Provide the (x, y) coordinate of the cell's center where the given text is located.  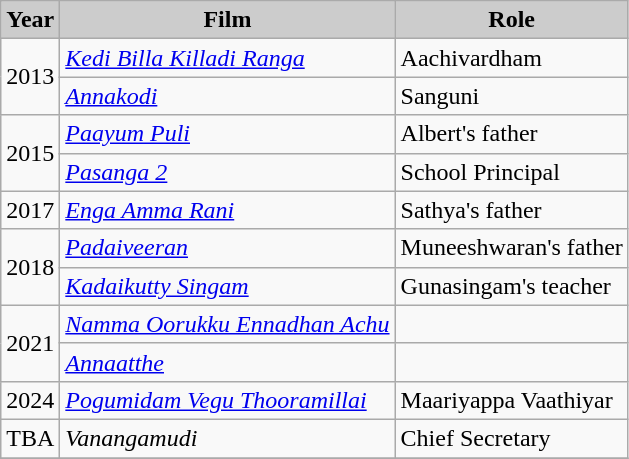
Annakodi (228, 96)
Film (228, 20)
School Principal (512, 172)
2018 (30, 267)
Sanguni (512, 96)
Muneeshwaran's father (512, 248)
TBA (30, 438)
Maariyappa Vaathiyar (512, 400)
Role (512, 20)
Annaatthe (228, 362)
Gunasingam's teacher (512, 286)
Kadaikutty Singam (228, 286)
Namma Oorukku Ennadhan Achu (228, 324)
2021 (30, 343)
Sathya's father (512, 210)
Chief Secretary (512, 438)
2024 (30, 400)
Enga Amma Rani (228, 210)
Vanangamudi (228, 438)
Albert's father (512, 134)
2017 (30, 210)
Pogumidam Vegu Thooramillai (228, 400)
Aachivardham (512, 58)
2015 (30, 153)
Year (30, 20)
Padaiveeran (228, 248)
2013 (30, 77)
Paayum Puli (228, 134)
Kedi Billa Killadi Ranga (228, 58)
Pasanga 2 (228, 172)
